Provide the (x, y) coordinate of the cell's center where the given text is located.  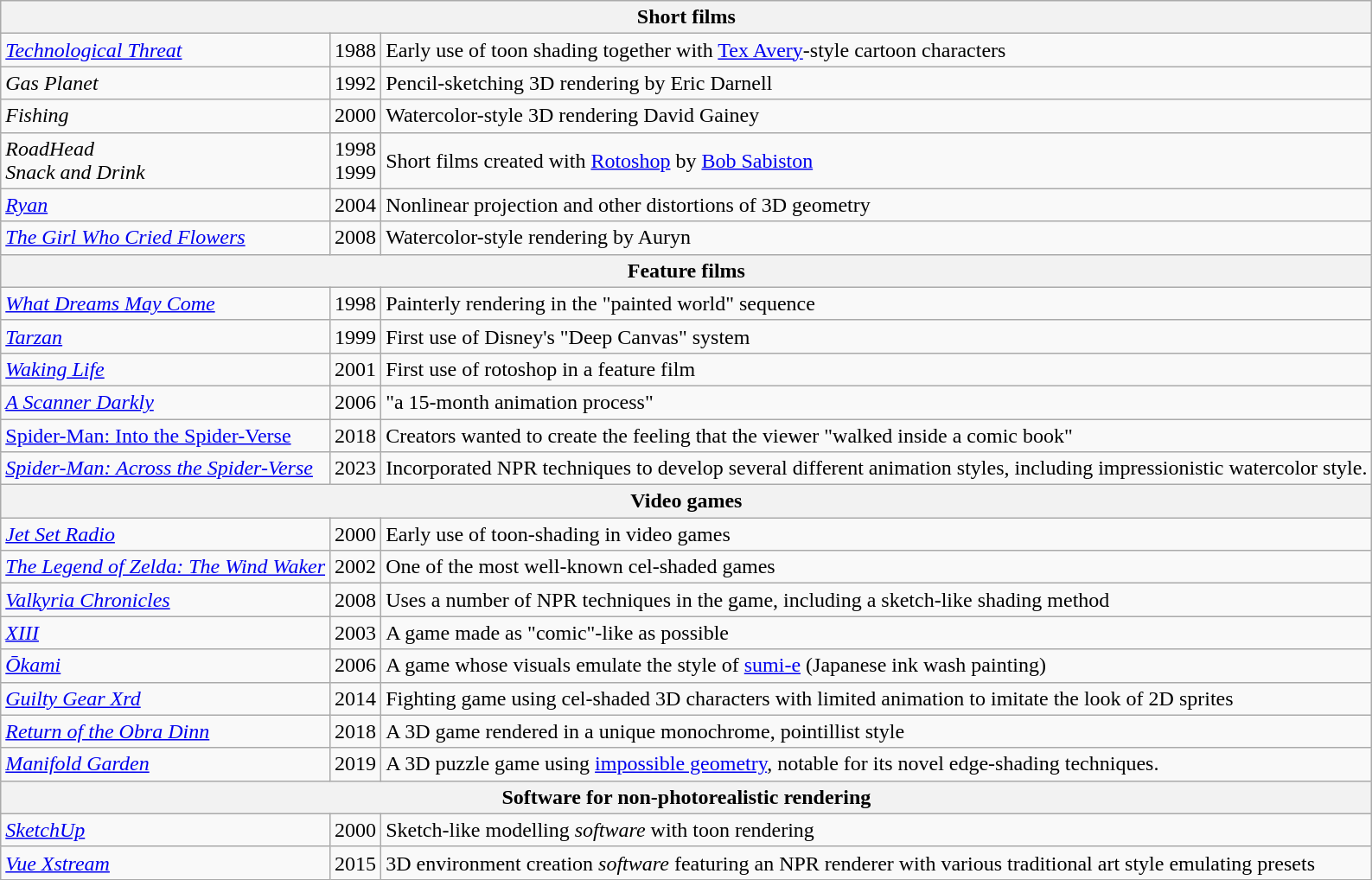
Spider-Man: Across the Spider-Verse (166, 469)
Uses a number of NPR techniques in the game, including a sketch-like shading method (877, 600)
A 3D puzzle game using impossible geometry, notable for its novel edge-shading techniques. (877, 764)
1992 (356, 83)
A game made as "comic"-like as possible (877, 633)
Spider-Man: Into the Spider-Verse (166, 435)
Guilty Gear Xrd (166, 698)
Watercolor-style 3D rendering David Gainey (877, 116)
Tarzan (166, 336)
19981999 (356, 161)
Return of the Obra Dinn (166, 731)
What Dreams May Come (166, 303)
2015 (356, 863)
Pencil-sketching 3D rendering by Eric Darnell (877, 83)
Early use of toon shading together with Tex Avery-style cartoon characters (877, 50)
1998 (356, 303)
One of the most well-known cel-shaded games (877, 567)
1999 (356, 336)
A Scanner Darkly (166, 402)
1988 (356, 50)
2014 (356, 698)
Fishing (166, 116)
Feature films (686, 271)
2003 (356, 633)
A game whose visuals emulate the style of sumi-e (Japanese ink wash painting) (877, 666)
Software for non-photorealistic rendering (686, 797)
First use of rotoshop in a feature film (877, 369)
Technological Threat (166, 50)
2004 (356, 205)
The Girl Who Cried Flowers (166, 238)
Waking Life (166, 369)
Incorporated NPR techniques to develop several different animation styles, including impressionistic watercolor style. (877, 469)
Creators wanted to create the feeling that the viewer "walked inside a comic book" (877, 435)
Ōkami (166, 666)
"a 15-month animation process" (877, 402)
SketchUp (166, 830)
The Legend of Zelda: The Wind Waker (166, 567)
2002 (356, 567)
Painterly rendering in the "painted world" sequence (877, 303)
XIII (166, 633)
Short films created with Rotoshop by Bob Sabiston (877, 161)
Early use of toon-shading in video games (877, 534)
Valkyria Chronicles (166, 600)
Fighting game using cel-shaded 3D characters with limited animation to imitate the look of 2D sprites (877, 698)
Short films (686, 17)
Gas Planet (166, 83)
Video games (686, 501)
Manifold Garden (166, 764)
Vue Xstream (166, 863)
Ryan (166, 205)
A 3D game rendered in a unique monochrome, pointillist style (877, 731)
2023 (356, 469)
RoadHeadSnack and Drink (166, 161)
2001 (356, 369)
2019 (356, 764)
Sketch-like modelling software with toon rendering (877, 830)
Jet Set Radio (166, 534)
Nonlinear projection and other distortions of 3D geometry (877, 205)
3D environment creation software featuring an NPR renderer with various traditional art style emulating presets (877, 863)
First use of Disney's "Deep Canvas" system (877, 336)
Watercolor-style rendering by Auryn (877, 238)
